Return the (X, Y) coordinate for the center point of the cell that contains the specified text.  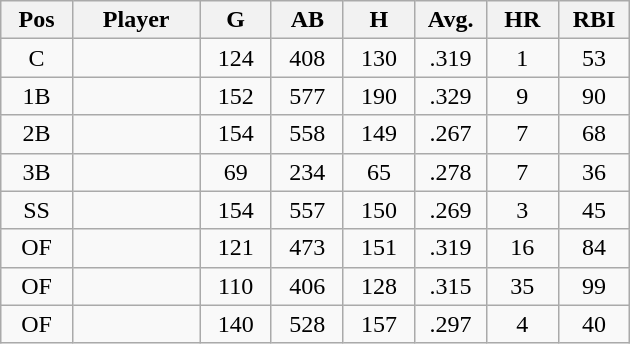
.269 (451, 210)
HR (522, 20)
528 (307, 324)
128 (379, 286)
3 (522, 210)
130 (379, 58)
RBI (594, 20)
3B (37, 172)
9 (522, 96)
150 (379, 210)
1B (37, 96)
SS (37, 210)
.267 (451, 134)
149 (379, 134)
151 (379, 248)
36 (594, 172)
.297 (451, 324)
G (236, 20)
2B (37, 134)
69 (236, 172)
408 (307, 58)
234 (307, 172)
152 (236, 96)
Player (136, 20)
140 (236, 324)
.329 (451, 96)
C (37, 58)
124 (236, 58)
35 (522, 286)
84 (594, 248)
Avg. (451, 20)
577 (307, 96)
557 (307, 210)
558 (307, 134)
.278 (451, 172)
406 (307, 286)
4 (522, 324)
45 (594, 210)
473 (307, 248)
1 (522, 58)
110 (236, 286)
121 (236, 248)
157 (379, 324)
53 (594, 58)
40 (594, 324)
99 (594, 286)
Pos (37, 20)
68 (594, 134)
H (379, 20)
.315 (451, 286)
90 (594, 96)
65 (379, 172)
AB (307, 20)
16 (522, 248)
190 (379, 96)
